Identify which cell holds the provided text, then report its (x, y) central coordinate. 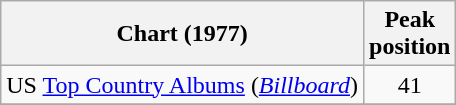
41 (410, 85)
Chart (1977) (182, 34)
US Top Country Albums (Billboard) (182, 85)
Peakposition (410, 34)
